Return (x, y) of the center of cell containing provided text 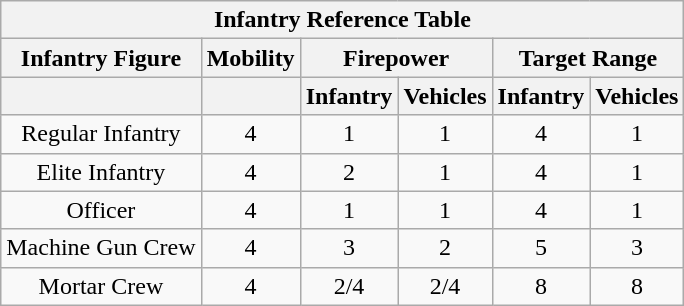
Regular Infantry (101, 134)
5 (541, 248)
Elite Infantry (101, 172)
Mobility (250, 58)
Infantry Reference Table (342, 20)
Machine Gun Crew (101, 248)
Firepower (396, 58)
Mortar Crew (101, 286)
Officer (101, 210)
Infantry Figure (101, 58)
Target Range (588, 58)
